Determine the (X, Y) coordinate at the center of the cell enclosing the given text.  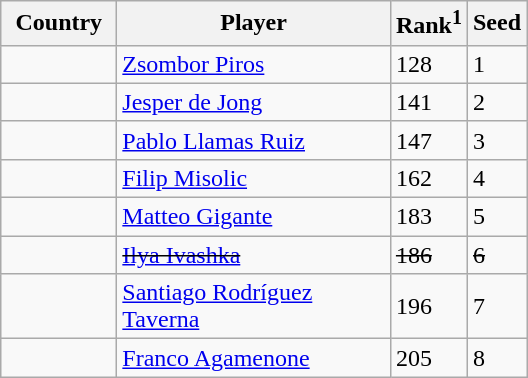
3 (496, 140)
Pablo Llamas Ruiz (254, 140)
162 (428, 178)
6 (496, 255)
Santiago Rodríguez Taverna (254, 306)
Rank1 (428, 24)
Filip Misolic (254, 178)
5 (496, 217)
Franco Agamenone (254, 358)
196 (428, 306)
8 (496, 358)
Seed (496, 24)
Jesper de Jong (254, 102)
147 (428, 140)
7 (496, 306)
Ilya Ivashka (254, 255)
Zsombor Piros (254, 64)
205 (428, 358)
183 (428, 217)
4 (496, 178)
Player (254, 24)
186 (428, 255)
1 (496, 64)
141 (428, 102)
128 (428, 64)
2 (496, 102)
Matteo Gigante (254, 217)
Country (59, 24)
